Determine the (x, y) coordinate at the center of the cell enclosing the given text.  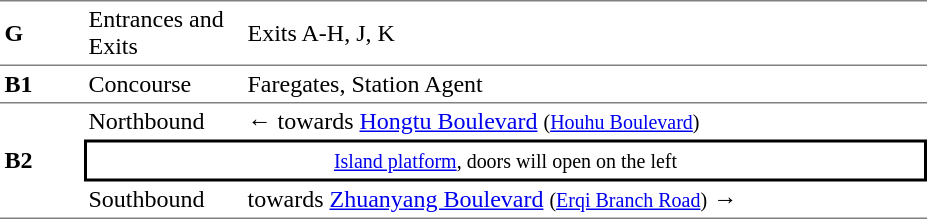
← towards Hongtu Boulevard (Houhu Boulevard) (585, 122)
Exits A-H, J, K (585, 33)
Northbound (164, 122)
G (42, 33)
Entrances and Exits (164, 33)
Island platform, doors will open on the left (506, 161)
Concourse (164, 85)
Faregates, Station Agent (585, 85)
B1 (42, 85)
